Identify which cell holds the provided text, then report its [x, y] central coordinate. 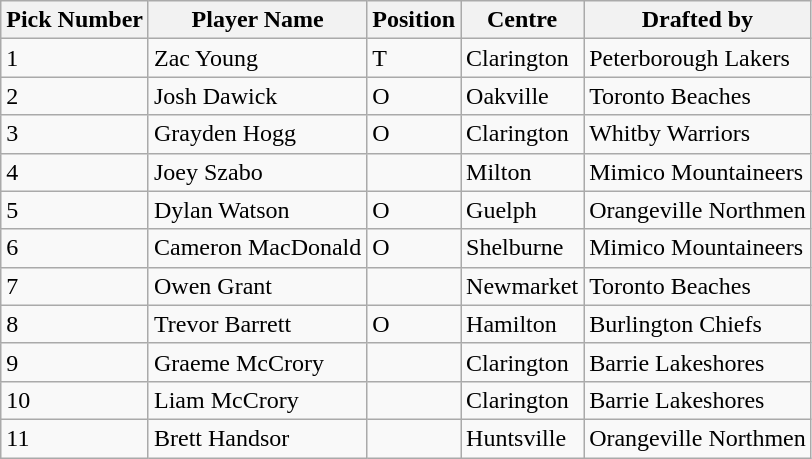
1 [75, 58]
Trevor Barrett [257, 324]
Zac Young [257, 58]
Joey Szabo [257, 172]
10 [75, 400]
3 [75, 134]
Oakville [522, 96]
Brett Handsor [257, 438]
7 [75, 286]
Dylan Watson [257, 210]
Huntsville [522, 438]
2 [75, 96]
Peterborough Lakers [698, 58]
Newmarket [522, 286]
Burlington Chiefs [698, 324]
Guelph [522, 210]
Graeme McCrory [257, 362]
Centre [522, 20]
Grayden Hogg [257, 134]
Owen Grant [257, 286]
Position [414, 20]
Cameron MacDonald [257, 248]
T [414, 58]
Shelburne [522, 248]
11 [75, 438]
Liam McCrory [257, 400]
4 [75, 172]
Pick Number [75, 20]
Hamilton [522, 324]
Whitby Warriors [698, 134]
Josh Dawick [257, 96]
Drafted by [698, 20]
5 [75, 210]
8 [75, 324]
Player Name [257, 20]
9 [75, 362]
Milton [522, 172]
6 [75, 248]
